Capture the cell that displays the provided text and extract its (X, Y) central coordinate. 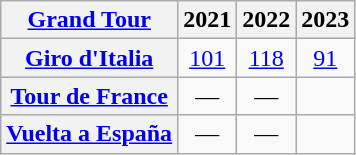
Giro d'Italia (90, 58)
91 (326, 58)
2023 (326, 20)
2021 (208, 20)
Grand Tour (90, 20)
Vuelta a España (90, 134)
101 (208, 58)
118 (266, 58)
2022 (266, 20)
Tour de France (90, 96)
